For the text-containing cell, return its midpoint in [X, Y] coordinate format. 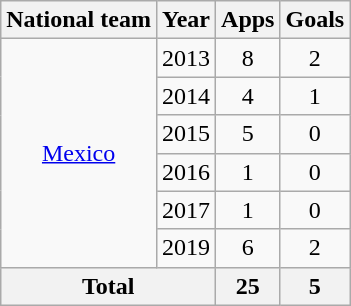
2017 [186, 210]
2016 [186, 172]
6 [248, 248]
25 [248, 286]
Mexico [79, 153]
Year [186, 20]
National team [79, 20]
Goals [315, 20]
2015 [186, 134]
Total [108, 286]
2014 [186, 96]
4 [248, 96]
8 [248, 58]
2013 [186, 58]
Apps [248, 20]
2019 [186, 248]
